Scan for the cell matching the given text and deliver its (X, Y) coordinate at center. 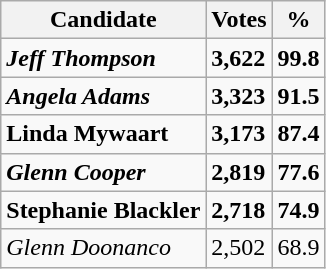
Glenn Doonanco (104, 248)
3,173 (239, 134)
Votes (239, 20)
Stephanie Blackler (104, 210)
74.9 (298, 210)
91.5 (298, 96)
87.4 (298, 134)
Jeff Thompson (104, 58)
Angela Adams (104, 96)
68.9 (298, 248)
Glenn Cooper (104, 172)
77.6 (298, 172)
2,718 (239, 210)
% (298, 20)
Linda Mywaart (104, 134)
Candidate (104, 20)
2,819 (239, 172)
3,622 (239, 58)
2,502 (239, 248)
3,323 (239, 96)
99.8 (298, 58)
